From the cell containing the given text, extract its center point as (x, y) coordinate. 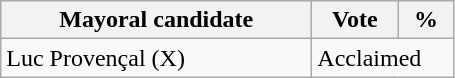
Acclaimed (383, 58)
Vote (355, 20)
Luc Provençal (X) (156, 58)
% (426, 20)
Mayoral candidate (156, 20)
